Find where the given text appears and provide that cell's center as (X, Y) coordinate. 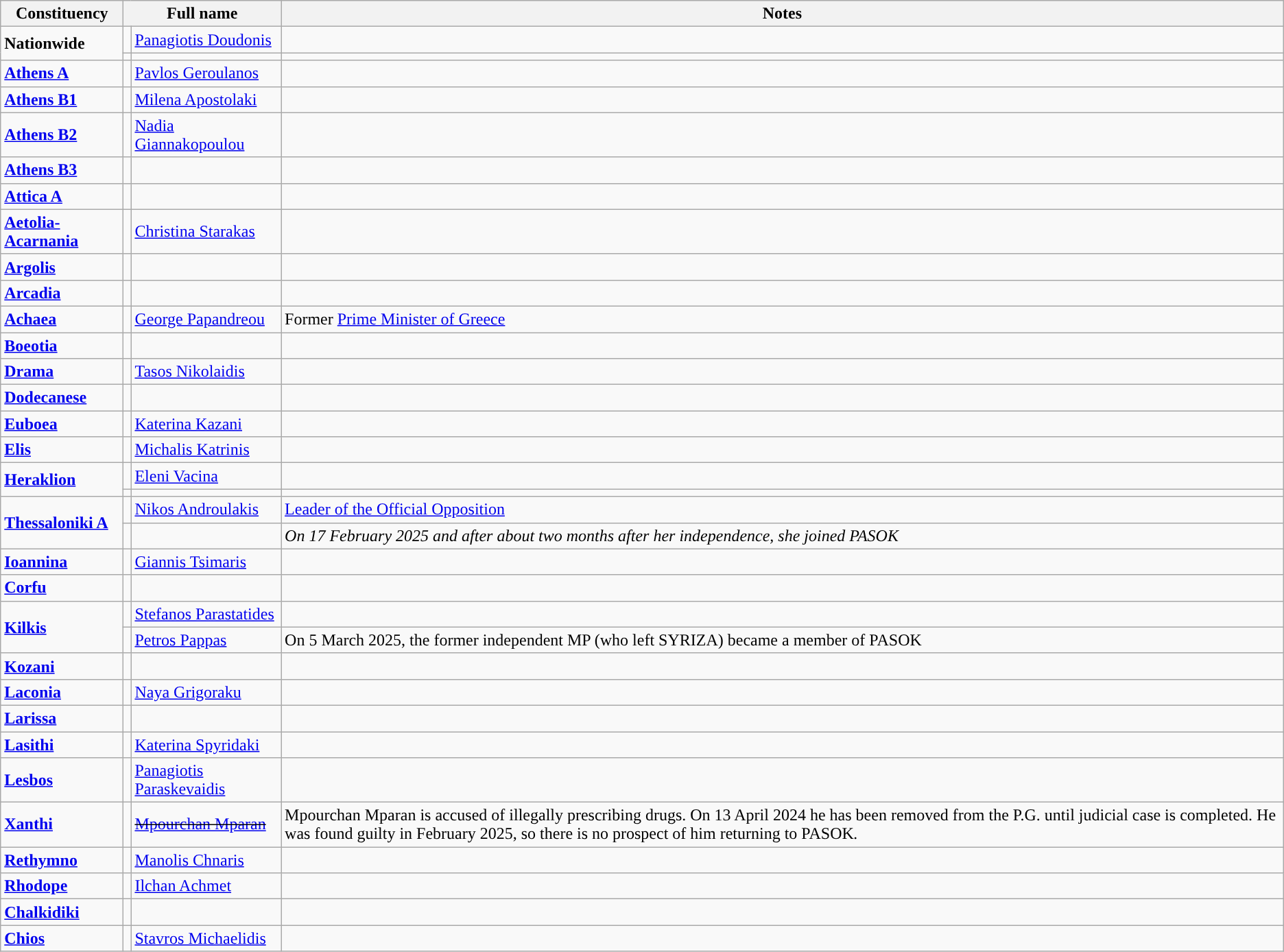
Lesbos (62, 781)
Attica A (62, 196)
Thessaloniki A (62, 523)
Nikos Androulakis (206, 510)
Nadia Giannakopoulou (206, 134)
Athens B2 (62, 134)
Christina Starakas (206, 232)
Panagiotis Doudonis (206, 40)
On 17 February 2025 and after about two months after her independence, she joined PASOK (783, 536)
Lasithi (62, 744)
Elis (62, 450)
On 5 March 2025, the former independent MP (who left SYRIZA) became a member of PASOK (783, 640)
Dodecanese (62, 398)
Katerina Spyridaki (206, 744)
Rethymno (62, 860)
Mpourchan Mparan (206, 824)
Panagiotis Paraskevaidis (206, 781)
Rhodope (62, 886)
Leader of the Official Opposition (783, 510)
Ioannina (62, 562)
Athens B3 (62, 170)
Achaea (62, 319)
Boeotia (62, 345)
Ilchan Achmet (206, 886)
Stefanos Parastatides (206, 614)
George Papandreou (206, 319)
Katerina Kazani (206, 424)
Athens A (62, 73)
Constituency (62, 14)
Milena Apostolaki (206, 99)
Heraklion (62, 480)
Eleni Vacina (206, 476)
Corfu (62, 588)
Athens B1 (62, 99)
Manolis Chnaris (206, 860)
Xanthi (62, 824)
Kozani (62, 666)
Full name (202, 14)
Kilkis (62, 627)
Laconia (62, 692)
Giannis Tsimaris (206, 562)
Tasos Nikolaidis (206, 372)
Former Prime Minister of Greece (783, 319)
Nationwide (62, 44)
Argolis (62, 267)
Naya Grigoraku (206, 692)
Drama (62, 372)
Chios (62, 938)
Chalkidiki (62, 912)
Stavros Michaelidis (206, 938)
Aetolia-Acarnania (62, 232)
Arcadia (62, 293)
Notes (783, 14)
Pavlos Geroulanos (206, 73)
Petros Pappas (206, 640)
Larissa (62, 718)
Euboea (62, 424)
Michalis Katrinis (206, 450)
